Identify which cell holds the provided text, then report its [x, y] central coordinate. 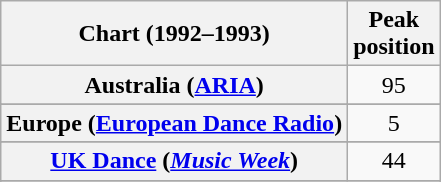
Australia (ARIA) [174, 85]
Peakposition [394, 34]
5 [394, 123]
44 [394, 161]
95 [394, 85]
Chart (1992–1993) [174, 34]
Europe (European Dance Radio) [174, 123]
UK Dance (Music Week) [174, 161]
